Determine the (x, y) coordinate at the center of the cell enclosing the given text.  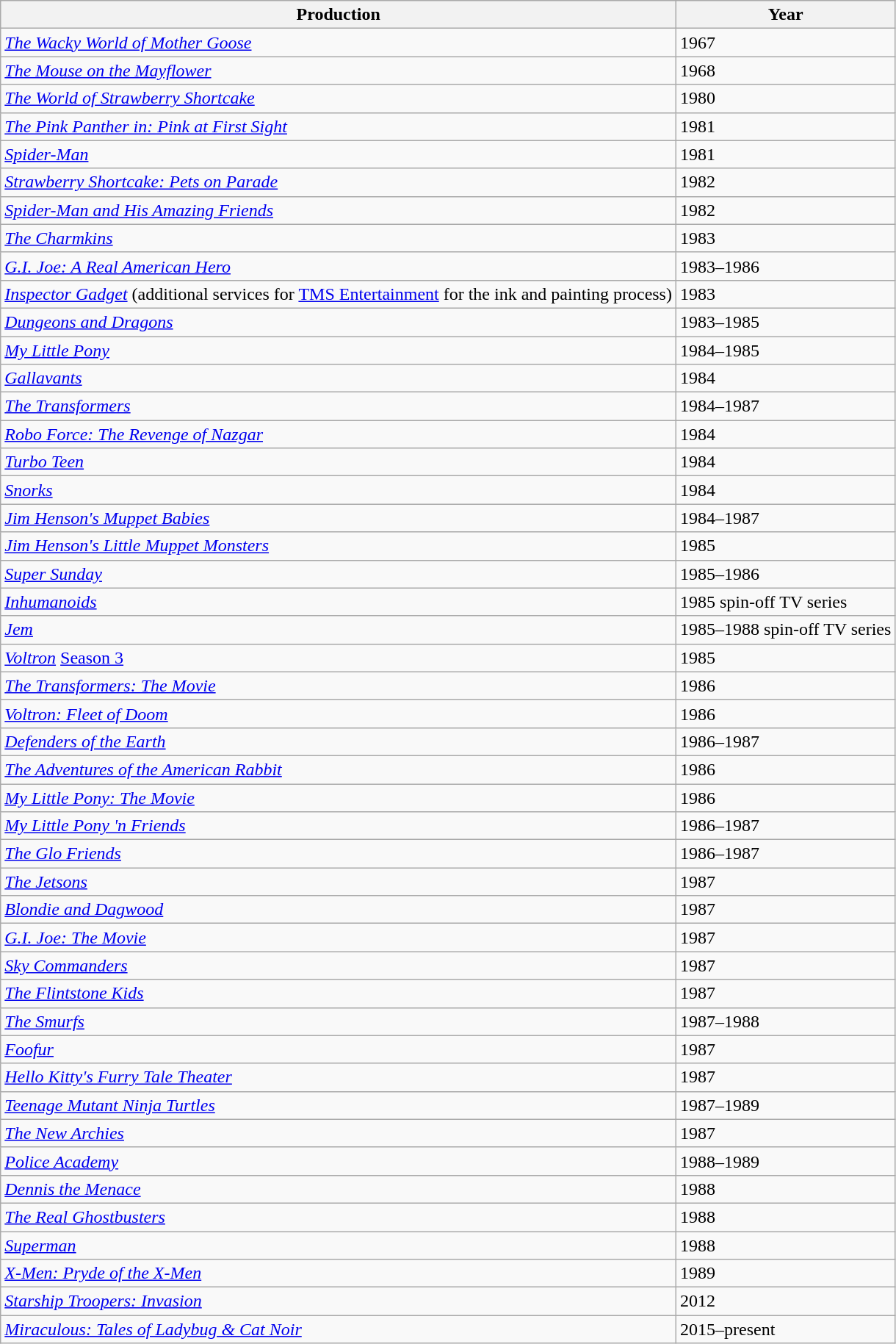
1983–1985 (785, 322)
Dennis the Menace (339, 1189)
The Mouse on the Mayflower (339, 71)
Foofur (339, 1049)
X-Men: Pryde of the X-Men (339, 1273)
Jim Henson's Little Muppet Monsters (339, 546)
Voltron Season 3 (339, 658)
My Little Pony (339, 351)
Strawberry Shortcake: Pets on Parade (339, 182)
1988–1989 (785, 1161)
Defenders of the Earth (339, 741)
Superman (339, 1246)
Hello Kitty's Furry Tale Theater (339, 1077)
The Glo Friends (339, 854)
G.I. Joe: A Real American Hero (339, 266)
Inhumanoids (339, 602)
The World of Strawberry Shortcake (339, 98)
1984–1985 (785, 351)
The Smurfs (339, 1021)
G.I. Joe: The Movie (339, 938)
The Real Ghostbusters (339, 1217)
Spider-Man (339, 154)
Blondie and Dagwood (339, 910)
1985–1988 spin-off TV series (785, 630)
The Transformers: The Movie (339, 686)
1987–1989 (785, 1105)
Year (785, 15)
2012 (785, 1301)
Jem (339, 630)
Inspector Gadget (additional services for TMS Entertainment for the ink and painting process) (339, 294)
The Jetsons (339, 882)
Sky Commanders (339, 966)
Snorks (339, 490)
My Little Pony: The Movie (339, 797)
The Flintstone Kids (339, 993)
Dungeons and Dragons (339, 322)
The Adventures of the American Rabbit (339, 769)
Gallavants (339, 378)
Jim Henson's Muppet Babies (339, 518)
2015–present (785, 1329)
Robo Force: The Revenge of Nazgar (339, 434)
1987–1988 (785, 1021)
Miraculous: Tales of Ladybug & Cat Noir (339, 1329)
Police Academy (339, 1161)
The Charmkins (339, 238)
1983–1986 (785, 266)
The New Archies (339, 1133)
The Wacky World of Mother Goose (339, 43)
The Transformers (339, 406)
Voltron: Fleet of Doom (339, 714)
1968 (785, 71)
1989 (785, 1273)
Production (339, 15)
Turbo Teen (339, 462)
1985 spin-off TV series (785, 602)
My Little Pony 'n Friends (339, 826)
1980 (785, 98)
Teenage Mutant Ninja Turtles (339, 1105)
The Pink Panther in: Pink at First Sight (339, 126)
Super Sunday (339, 574)
1985–1986 (785, 574)
Starship Troopers: Invasion (339, 1301)
1967 (785, 43)
Spider-Man and His Amazing Friends (339, 210)
